Identify which cell holds the provided text, then report its (X, Y) central coordinate. 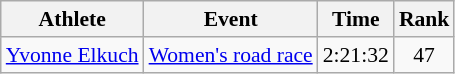
47 (424, 55)
Time (356, 19)
Athlete (72, 19)
Women's road race (231, 55)
Rank (424, 19)
Event (231, 19)
2:21:32 (356, 55)
Yvonne Elkuch (72, 55)
